Find where the given text appears and provide that cell's center as (x, y) coordinate. 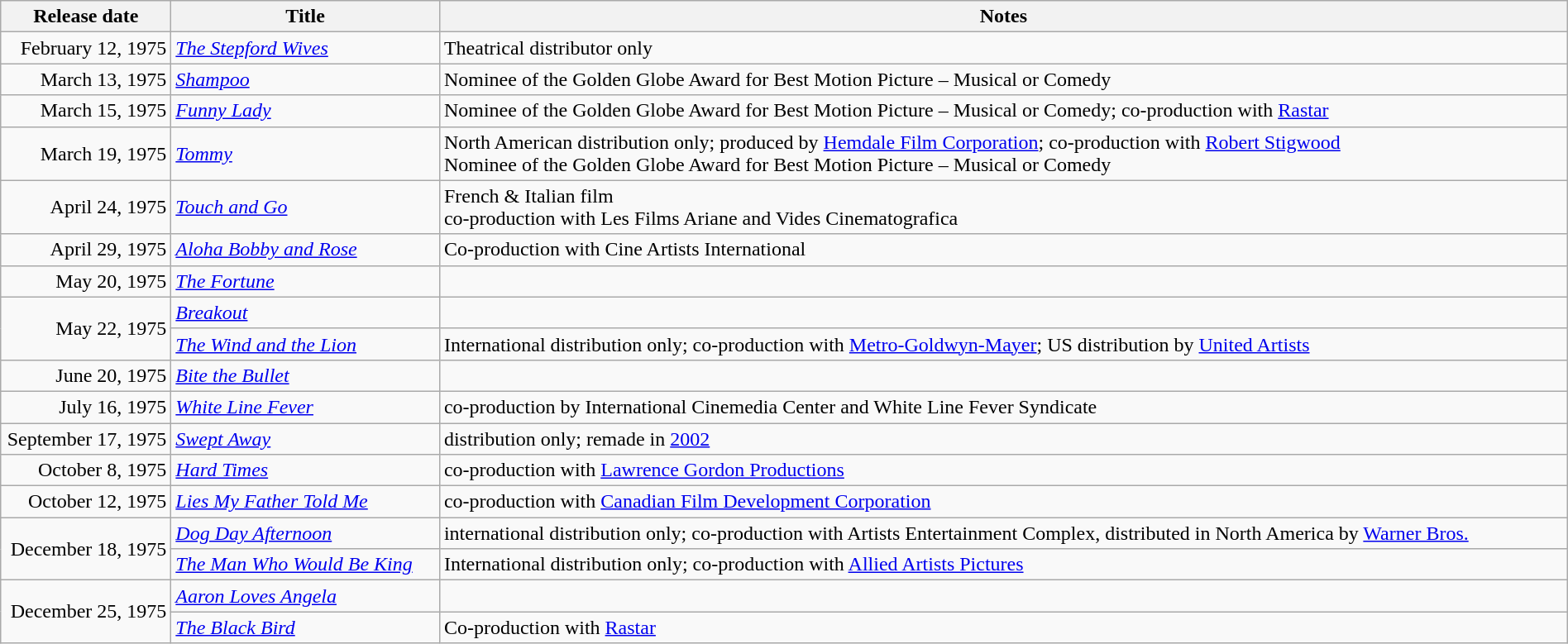
Hard Times (306, 470)
Title (306, 17)
April 29, 1975 (86, 250)
White Line Fever (306, 407)
Touch and Go (306, 207)
March 15, 1975 (86, 111)
October 12, 1975 (86, 502)
April 24, 1975 (86, 207)
Breakout (306, 312)
Co-production with Rastar (1003, 627)
July 16, 1975 (86, 407)
Shampoo (306, 79)
International distribution only; co-production with Allied Artists Pictures (1003, 565)
September 17, 1975 (86, 439)
The Wind and the Lion (306, 344)
Theatrical distributor only (1003, 48)
Swept Away (306, 439)
Release date (86, 17)
co-production with Canadian Film Development Corporation (1003, 502)
Notes (1003, 17)
Aaron Loves Angela (306, 596)
October 8, 1975 (86, 470)
May 22, 1975 (86, 328)
Nominee of the Golden Globe Award for Best Motion Picture – Musical or Comedy (1003, 79)
March 19, 1975 (86, 154)
The Stepford Wives (306, 48)
Bite the Bullet (306, 375)
The Fortune (306, 281)
co-production with Lawrence Gordon Productions (1003, 470)
February 12, 1975 (86, 48)
Lies My Father Told Me (306, 502)
co-production by International Cinemedia Center and White Line Fever Syndicate (1003, 407)
Nominee of the Golden Globe Award for Best Motion Picture – Musical or Comedy; co-production with Rastar (1003, 111)
distribution only; remade in 2002 (1003, 439)
June 20, 1975 (86, 375)
The Black Bird (306, 627)
May 20, 1975 (86, 281)
Funny Lady (306, 111)
International distribution only; co-production with Metro-Goldwyn-Mayer; US distribution by United Artists (1003, 344)
Co-production with Cine Artists International (1003, 250)
December 18, 1975 (86, 549)
Aloha Bobby and Rose (306, 250)
December 25, 1975 (86, 612)
March 13, 1975 (86, 79)
Dog Day Afternoon (306, 533)
international distribution only; co-production with Artists Entertainment Complex, distributed in North America by Warner Bros. (1003, 533)
Tommy (306, 154)
French & Italian filmco-production with Les Films Ariane and Vides Cinematografica (1003, 207)
The Man Who Would Be King (306, 565)
